Locate the cell with the specified text and output its [x, y] center coordinate. 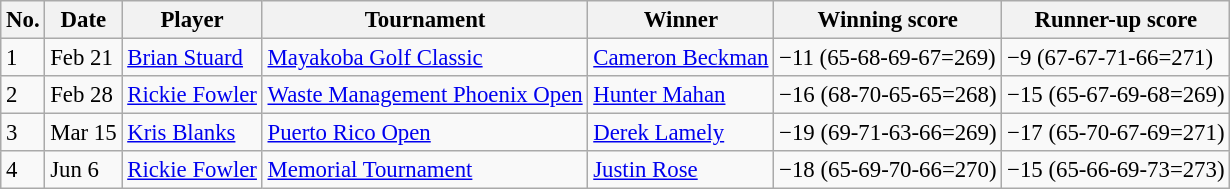
Derek Lamely [681, 133]
−9 (67-67-71-66=271) [1116, 58]
Runner-up score [1116, 20]
Kris Blanks [192, 133]
−18 (65-69-70-66=270) [888, 170]
−17 (65-70-67-69=271) [1116, 133]
−19 (69-71-63-66=269) [888, 133]
No. [23, 20]
3 [23, 133]
Mayakoba Golf Classic [425, 58]
Justin Rose [681, 170]
Player [192, 20]
Mar 15 [84, 133]
Date [84, 20]
Puerto Rico Open [425, 133]
2 [23, 95]
−16 (68-70-65-65=268) [888, 95]
−15 (65-67-69-68=269) [1116, 95]
Waste Management Phoenix Open [425, 95]
Winning score [888, 20]
Hunter Mahan [681, 95]
−15 (65-66-69-73=273) [1116, 170]
Memorial Tournament [425, 170]
Tournament [425, 20]
Brian Stuard [192, 58]
Cameron Beckman [681, 58]
−11 (65-68-69-67=269) [888, 58]
Jun 6 [84, 170]
Feb 21 [84, 58]
4 [23, 170]
Winner [681, 20]
Feb 28 [84, 95]
1 [23, 58]
